For the text-containing cell, return its midpoint in [x, y] coordinate format. 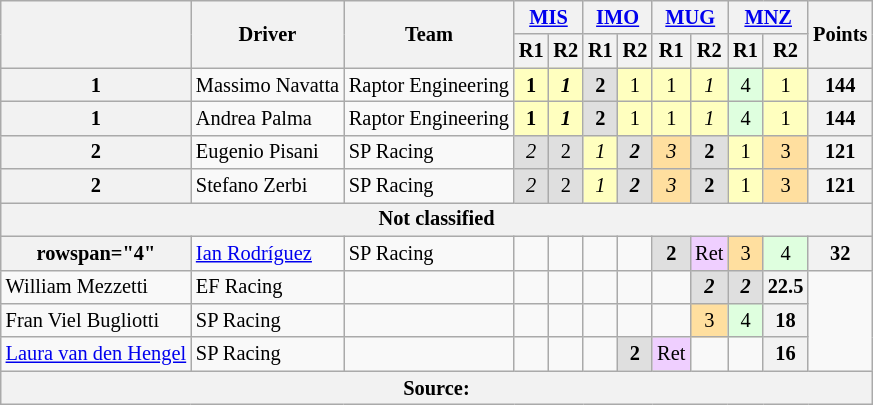
Andrea Palma [268, 118]
MUG [690, 17]
Driver [268, 34]
Laura van den Hengel [96, 354]
Source: [436, 388]
Team [429, 34]
EF Racing [268, 287]
MNZ [768, 17]
22.5 [786, 287]
Ian Rodríguez [268, 253]
Stefano Zerbi [268, 186]
Massimo Navatta [268, 85]
32 [840, 253]
William Mezzetti [96, 287]
Fran Viel Bugliotti [96, 320]
Not classified [436, 219]
18 [786, 320]
Points [840, 34]
IMO [618, 17]
MIS [548, 17]
16 [786, 354]
rowspan="4" [96, 253]
Eugenio Pisani [268, 152]
